Locate the cell with the specified text and output its [X, Y] center coordinate. 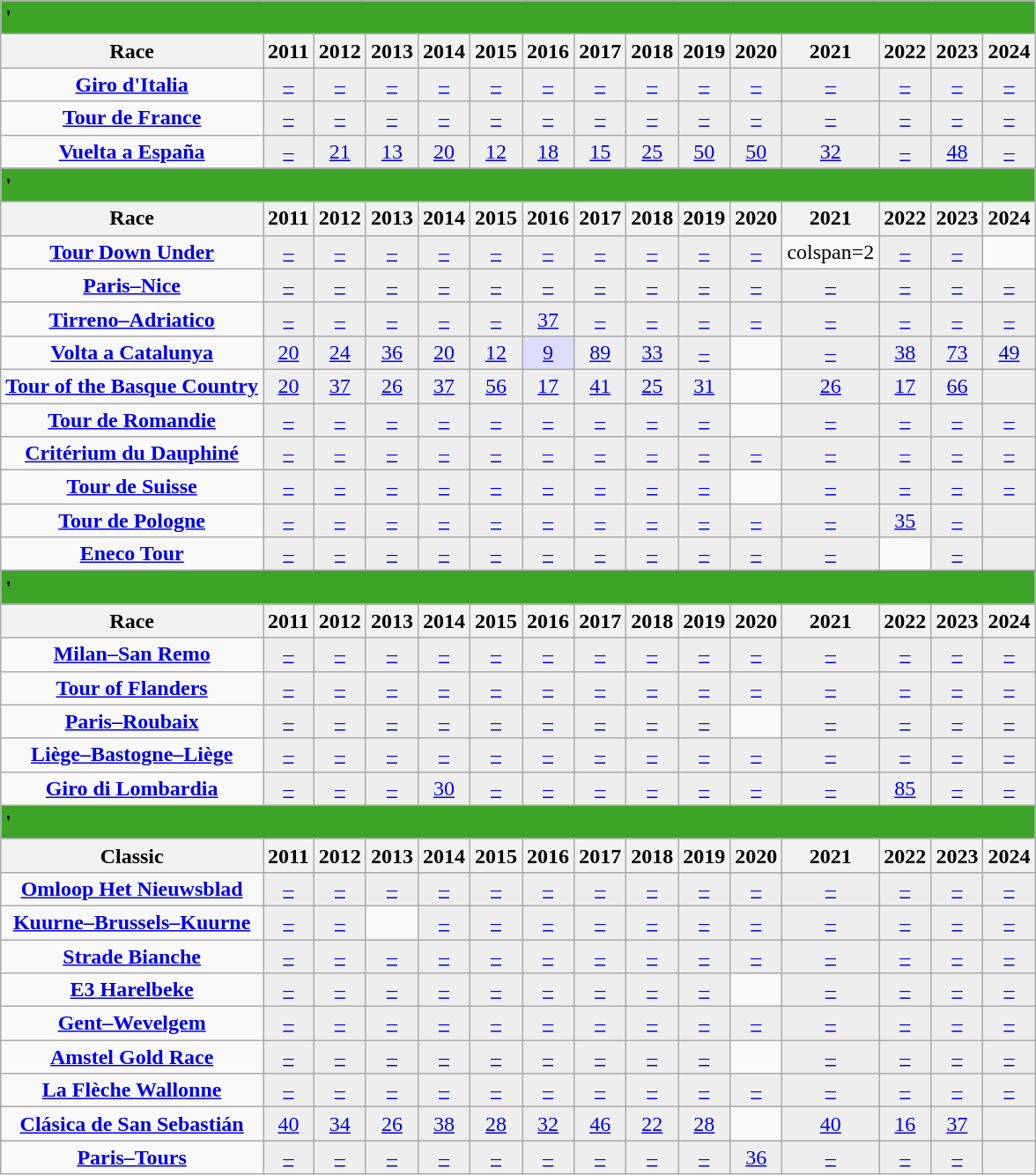
Strade Bianche [132, 956]
Tour of Flanders [132, 688]
Tour de Pologne [132, 521]
35 [906, 521]
Tour de Romandie [132, 420]
La Flèche Wallonne [132, 1090]
Vuelta a España [132, 151]
9 [548, 352]
33 [652, 352]
Eneco Tour [132, 554]
colspan=2 [831, 252]
Volta a Catalunya [132, 352]
Tour de France [132, 118]
Gent–Wevelgem [132, 1024]
Kuurne–Brussels–Kuurne [132, 922]
Paris–Tours [132, 1157]
41 [601, 386]
Giro d'Italia [132, 85]
Paris–Nice [132, 285]
34 [340, 1124]
31 [705, 386]
16 [906, 1124]
46 [601, 1124]
Tour of the Basque Country [132, 386]
Amstel Gold Race [132, 1057]
22 [652, 1124]
Critérium du Dauphiné [132, 454]
66 [957, 386]
24 [340, 352]
56 [495, 386]
13 [391, 151]
49 [1010, 352]
15 [601, 151]
E3 Harelbeke [132, 990]
Clásica de San Sebastián [132, 1124]
Paris–Roubaix [132, 721]
48 [957, 151]
85 [906, 788]
Classic [132, 855]
Omloop Het Nieuwsblad [132, 889]
18 [548, 151]
30 [444, 788]
21 [340, 151]
Liège–Bastogne–Liège [132, 755]
89 [601, 352]
Giro di Lombardia [132, 788]
73 [957, 352]
Tour de Suisse [132, 487]
Tirreno–Adriatico [132, 319]
Milan–San Remo [132, 654]
Tour Down Under [132, 252]
